Detect which cell encompasses the target text, then output its (x, y) center coordinate. 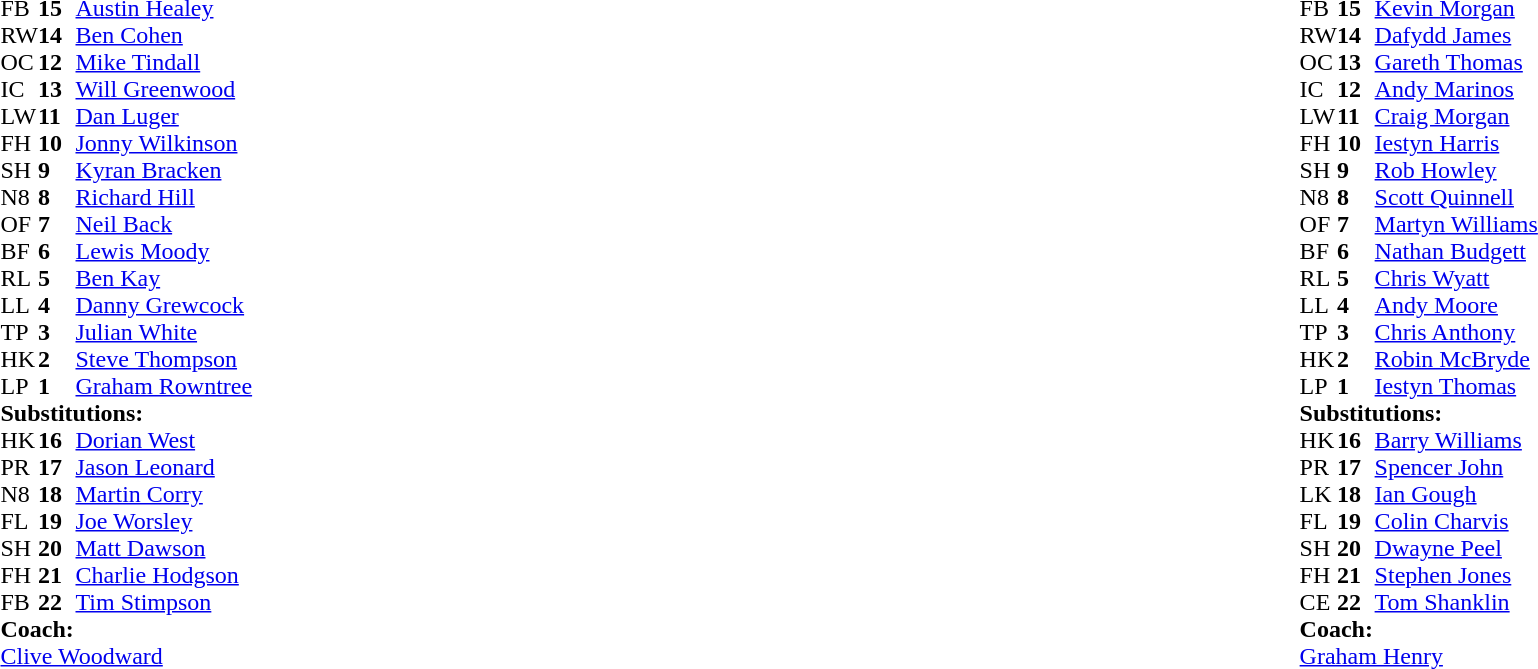
Ben Cohen (164, 36)
Will Greenwood (164, 90)
Chris Anthony (1456, 332)
Andy Marinos (1456, 90)
Nathan Budgett (1456, 252)
Jason Leonard (164, 468)
Charlie Hodgson (164, 576)
Kyran Bracken (164, 170)
Ian Gough (1456, 494)
Lewis Moody (164, 252)
Scott Quinnell (1456, 198)
Graham Rowntree (164, 386)
Colin Charvis (1456, 522)
Neil Back (164, 224)
Joe Worsley (164, 522)
Ben Kay (164, 278)
Iestyn Thomas (1456, 386)
Chris Wyatt (1456, 278)
Tom Shanklin (1456, 602)
Iestyn Harris (1456, 144)
Matt Dawson (164, 548)
Dan Luger (164, 116)
CE (1319, 602)
Mike Tindall (164, 62)
Dafydd James (1456, 36)
LK (1319, 494)
Clive Woodward (126, 656)
Gareth Thomas (1456, 62)
Stephen Jones (1456, 576)
Rob Howley (1456, 170)
Jonny Wilkinson (164, 144)
Julian White (164, 332)
Danny Grewcock (164, 306)
Tim Stimpson (164, 602)
Graham Henry (1419, 656)
Martyn Williams (1456, 224)
Andy Moore (1456, 306)
Richard Hill (164, 198)
Dorian West (164, 440)
Dwayne Peel (1456, 548)
Robin McBryde (1456, 360)
Steve Thompson (164, 360)
Craig Morgan (1456, 116)
Barry Williams (1456, 440)
Spencer John (1456, 468)
Martin Corry (164, 494)
FB (19, 602)
